Return (X, Y) of the center of cell containing provided text 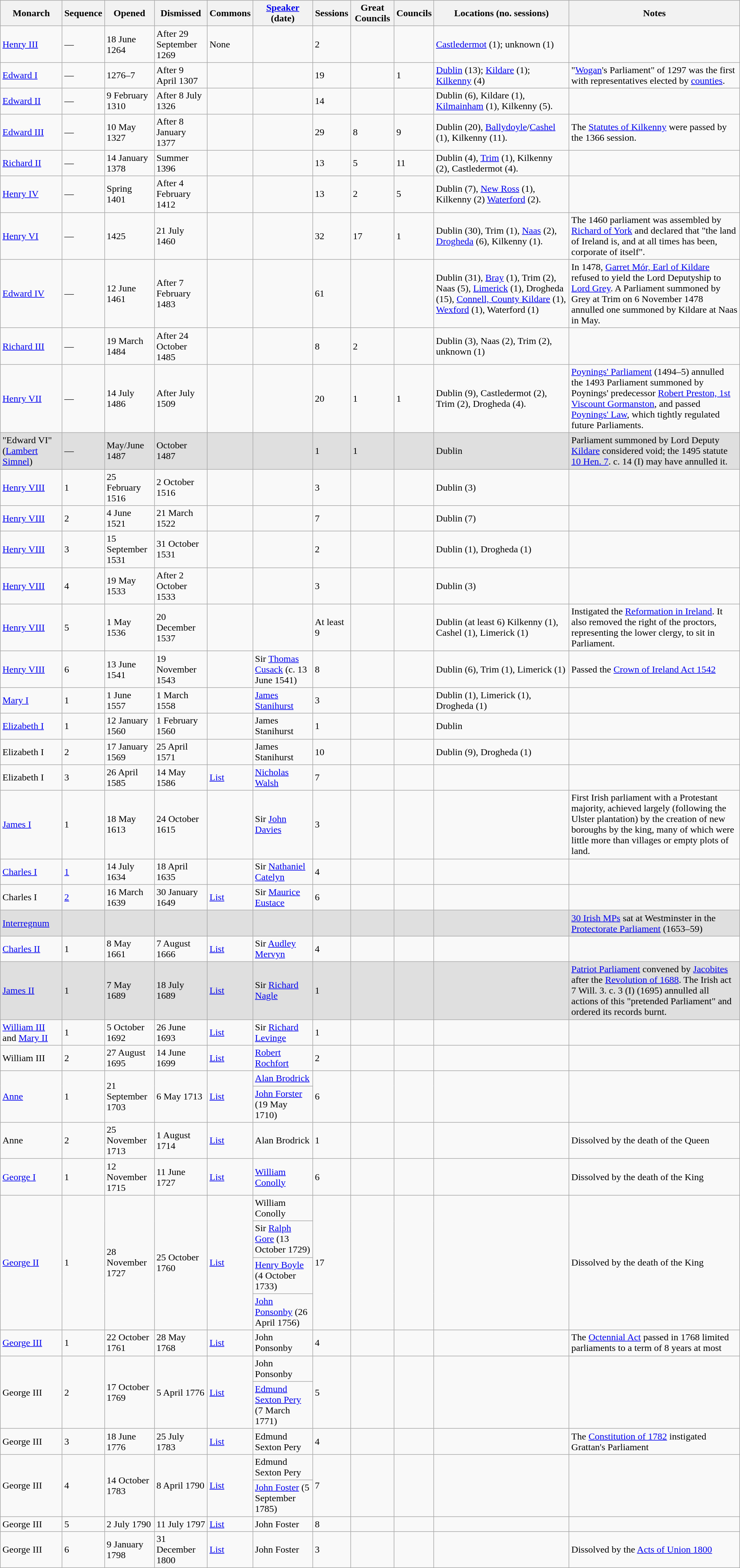
The 1460 parliament was assembled by Richard of York and declared that "the land of Ireland is, and at all times has been, corporate of itself". (655, 236)
Councils (414, 13)
Sir Ralph Gore (13 October 1729) (283, 1239)
61 (332, 293)
12 November 1715 (129, 1177)
Edward II (31, 101)
9 January 1798 (129, 1550)
16 March 1639 (129, 897)
Edward III (31, 132)
19 March 1484 (129, 346)
9 (414, 132)
Sequence (83, 13)
1 May 1536 (129, 628)
8 May 1661 (129, 949)
10 May 1327 (129, 132)
4 June 1521 (129, 519)
Passed the Crown of Ireland Act 1542 (655, 669)
Richard II (31, 163)
Henry VII (31, 399)
Nicholas Walsh (283, 777)
18 June 1264 (129, 44)
25 February 1516 (129, 487)
1 June 1557 (129, 701)
21 March 1522 (181, 519)
Instigated the Reformation in Ireland. It also removed the right of the proctors, representing the lower clergy, to sit in Parliament. (655, 628)
Sessions (332, 13)
27 August 1695 (129, 1058)
14 (332, 101)
John Ponsonby (26 April 1756) (283, 1312)
After 7 February 1483 (181, 293)
After July 1509 (181, 399)
18 April 1635 (181, 871)
28 November 1727 (129, 1263)
20 December 1537 (181, 628)
The Octennial Act passed in 1768 limited parliaments to a term of 8 years at most (655, 1343)
George I (31, 1177)
12 June 1461 (129, 293)
28 May 1768 (181, 1343)
14 July 1486 (129, 399)
6 May 1713 (181, 1097)
William III (31, 1058)
Mary I (31, 701)
7 August 1666 (181, 949)
30 Irish MPs sat at Westminster in the Protectorate Parliament (1653–59) (655, 923)
21 September 1703 (129, 1097)
Sir Richard Levinge (283, 1032)
Dublin (31), Bray (1), Trim (2), Naas (5), Limerick (1), Drogheda (15), Connell, County Kildare (1), Wexford (1), Waterford (1) (502, 293)
The Statutes of Kilkenny were passed by the 1366 session. (655, 132)
1425 (129, 236)
19 November 1543 (181, 669)
32 (332, 236)
10 (332, 752)
Locations (no. sessions) (502, 13)
14 October 1783 (129, 1485)
Edward I (31, 75)
22 October 1761 (129, 1343)
2 October 1516 (181, 487)
Summer 1396 (181, 163)
Dublin (3), Naas (2), Trim (2), unknown (1) (502, 346)
9 February 1310 (129, 101)
25 October 1760 (181, 1263)
Sir Nathaniel Catelyn (283, 871)
After 8 July 1326 (181, 101)
Dissolved by the death of the Queen (655, 1141)
18 May 1613 (129, 825)
James I (31, 825)
25 November 1713 (129, 1141)
26 June 1693 (181, 1032)
The Constitution of 1782 instigated Grattan's Parliament (655, 1441)
14 July 1634 (129, 871)
Henry Boyle (4 October 1733) (283, 1275)
"Wogan's Parliament" of 1297 was the first with representatives elected by counties. (655, 75)
Dismissed (181, 13)
John Foster (5 September 1785) (283, 1498)
1 March 1558 (181, 701)
19 May 1533 (129, 586)
Spring 1401 (129, 194)
Edmund Sexton Pery (7 March 1771) (283, 1405)
12 January 1560 (129, 726)
17 January 1569 (129, 752)
"Edward VI" (Lambert Simnel) (31, 451)
5 April 1776 (181, 1392)
Edward IV (31, 293)
Robert Rochfort (283, 1058)
1 August 1714 (181, 1141)
Henry III (31, 44)
11 July 1797 (181, 1524)
Parliament summoned by Lord Deputy Kildare considered void; the 1495 statute 10 Hen. 7. c. 14 (I) may have annulled it. (655, 451)
May/June 1487 (129, 451)
Sir Maurice Eustace (283, 897)
Dublin (6), Trim (1), Limerick (1) (502, 669)
James II (31, 990)
Dublin (20), Ballydoyle/Cashel (1), Kilkenny (11). (502, 132)
14 January 1378 (129, 163)
Dublin (1), Drogheda (1) (502, 550)
14 May 1586 (181, 777)
17 October 1769 (129, 1392)
John Forster (19 May 1710) (283, 1104)
Richard III (31, 346)
Sir Richard Nagle (283, 990)
18 June 1776 (129, 1441)
Dublin (30), Trim (1), Naas (2), Drogheda (6), Kilkenny (1). (502, 236)
15 September 1531 (129, 550)
October 1487 (181, 451)
After 29 September 1269 (181, 44)
Dublin (6), Kildare (1), Kilmainham (1), Kilkenny (5). (502, 101)
After 24 October 1485 (181, 346)
24 October 1615 (181, 825)
29 (332, 132)
Dublin (7), New Ross (1), Kilkenny (2) Waterford (2). (502, 194)
26 April 1585 (129, 777)
Monarch (31, 13)
Castledermot (1); unknown (1) (502, 44)
7 May 1689 (129, 990)
After 4 February 1412 (181, 194)
Sir Thomas Cusack (c. 13 June 1541) (283, 669)
Henry IV (31, 194)
2 July 1790 (129, 1524)
Interregnum (31, 923)
8 April 1790 (181, 1485)
18 July 1689 (181, 990)
Sir Audley Mervyn (283, 949)
5 October 1692 (129, 1032)
William III and Mary II (31, 1032)
11 June 1727 (181, 1177)
20 (332, 399)
Henry VI (31, 236)
Dublin (1), Limerick (1), Drogheda (1) (502, 701)
Commons (230, 13)
Dublin (7) (502, 519)
Dublin (at least 6) Kilkenny (1), Cashel (1), Limerick (1) (502, 628)
14 June 1699 (181, 1058)
Opened (129, 13)
After 8 January 1377 (181, 132)
After 9 April 1307 (181, 75)
Great Councils (372, 13)
Dublin (9), Castledermot (2), Trim (2), Drogheda (4). (502, 399)
Charles II (31, 949)
Dublin (13); Kildare (1); Kilkenny (4) (502, 75)
11 (414, 163)
30 January 1649 (181, 897)
31 October 1531 (181, 550)
31 December 1800 (181, 1550)
Sir John Davies (283, 825)
None (230, 44)
1 February 1560 (181, 726)
13 June 1541 (129, 669)
After 2 October 1533 (181, 586)
21 July 1460 (181, 236)
19 (332, 75)
25 July 1783 (181, 1441)
Dublin (9), Drogheda (1) (502, 752)
Notes (655, 13)
At least 9 (332, 628)
Speaker (date) (283, 13)
Dissolved by the Acts of Union 1800 (655, 1550)
25 April 1571 (181, 752)
George II (31, 1263)
Dublin (4), Trim (1), Kilkenny (2), Castledermot (4). (502, 163)
1276–7 (129, 75)
